Search for the cell housing the specified text and yield its (x, y) center coordinate. 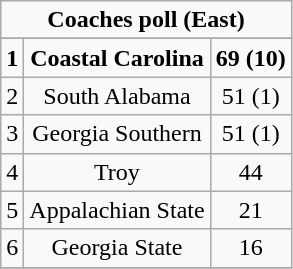
44 (250, 172)
1 (12, 58)
Coastal Carolina (117, 58)
4 (12, 172)
Troy (117, 172)
5 (12, 210)
Appalachian State (117, 210)
16 (250, 248)
3 (12, 134)
21 (250, 210)
2 (12, 96)
69 (10) (250, 58)
Georgia Southern (117, 134)
Georgia State (117, 248)
6 (12, 248)
Coaches poll (East) (146, 20)
South Alabama (117, 96)
